Find where the given text appears and provide that cell's center as (x, y) coordinate. 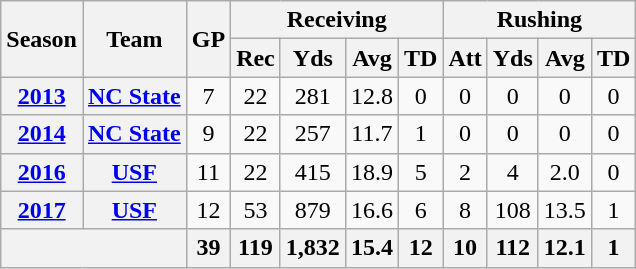
Season (42, 39)
8 (465, 210)
15.4 (372, 248)
Att (465, 58)
12.8 (372, 96)
5 (420, 172)
12.1 (564, 248)
11.7 (372, 134)
Receiving (337, 20)
7 (208, 96)
GP (208, 39)
1,832 (312, 248)
2013 (42, 96)
Rec (256, 58)
18.9 (372, 172)
879 (312, 210)
10 (465, 248)
Rushing (540, 20)
4 (512, 172)
415 (312, 172)
281 (312, 96)
257 (312, 134)
9 (208, 134)
119 (256, 248)
2 (465, 172)
6 (420, 210)
53 (256, 210)
2017 (42, 210)
11 (208, 172)
13.5 (564, 210)
2016 (42, 172)
16.6 (372, 210)
39 (208, 248)
Team (134, 39)
2014 (42, 134)
108 (512, 210)
112 (512, 248)
2.0 (564, 172)
